Determine the [x, y] coordinate at the center of the cell enclosing the given text.  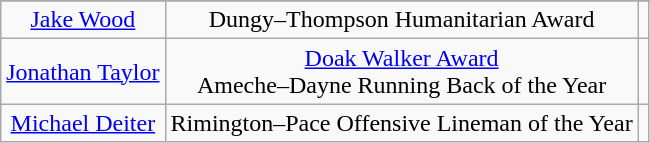
Jake Wood [83, 20]
Michael Deiter [83, 123]
Jonathan Taylor [83, 72]
Doak Walker Award Ameche–Dayne Running Back of the Year [402, 72]
Rimington–Pace Offensive Lineman of the Year [402, 123]
Dungy–Thompson Humanitarian Award [402, 20]
